For the text-containing cell, return its midpoint in (X, Y) coordinate format. 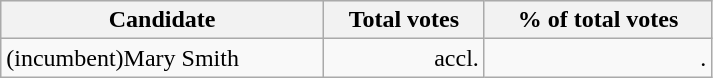
Candidate (162, 20)
. (598, 58)
(incumbent)Mary Smith (162, 58)
accl. (404, 58)
Total votes (404, 20)
% of total votes (598, 20)
